For the text-containing cell, return its midpoint in (X, Y) coordinate format. 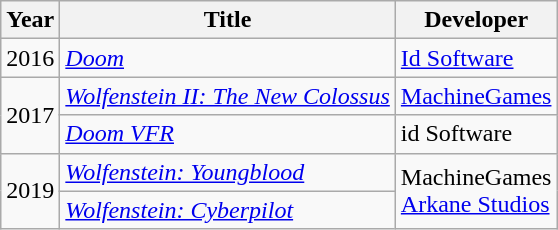
Wolfenstein: Youngblood (228, 172)
id Software (476, 134)
2016 (30, 58)
2017 (30, 115)
Id Software (476, 58)
Developer (476, 20)
Title (228, 20)
2019 (30, 191)
Wolfenstein II: The New Colossus (228, 96)
MachineGames (476, 96)
Wolfenstein: Cyberpilot (228, 210)
Doom VFR (228, 134)
MachineGamesArkane Studios (476, 191)
Year (30, 20)
Doom (228, 58)
